From the cell containing the given text, extract its center point as (x, y) coordinate. 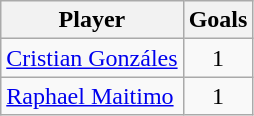
Cristian Gonzáles (92, 58)
Raphael Maitimo (92, 96)
Player (92, 20)
Goals (218, 20)
